Return the (x, y) coordinate for the center point of the cell that contains the specified text.  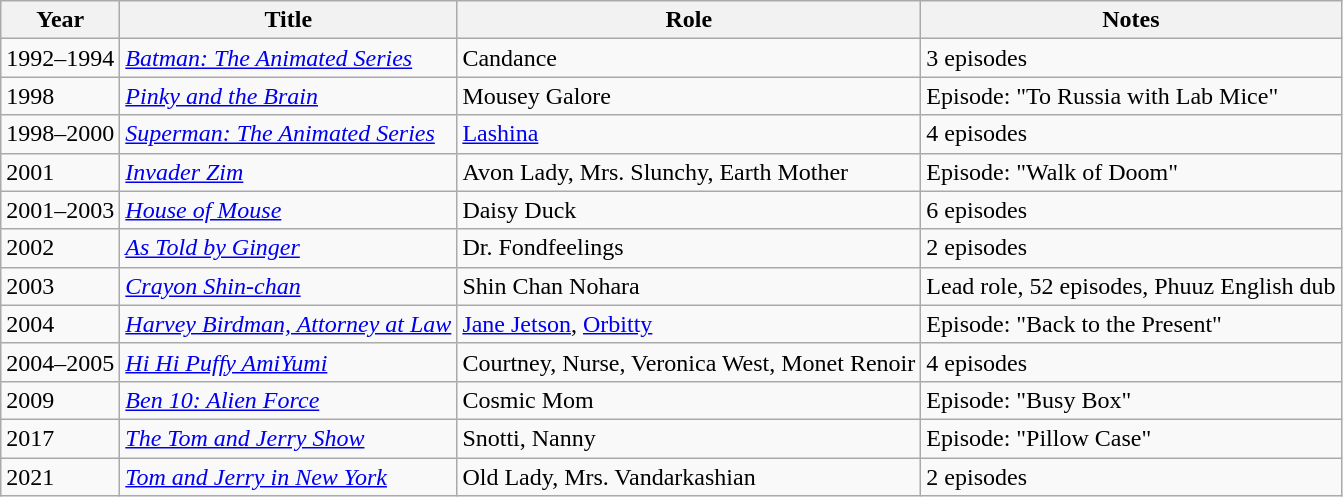
Title (288, 20)
Ben 10: Alien Force (288, 400)
Invader Zim (288, 172)
Jane Jetson, Orbitty (689, 324)
Role (689, 20)
Pinky and the Brain (288, 96)
3 episodes (1131, 58)
2017 (60, 438)
Episode: "Pillow Case" (1131, 438)
The Tom and Jerry Show (288, 438)
Year (60, 20)
Episode: "Walk of Doom" (1131, 172)
Daisy Duck (689, 210)
1998 (60, 96)
Batman: The Animated Series (288, 58)
2004 (60, 324)
2001–2003 (60, 210)
Lashina (689, 134)
2002 (60, 248)
Lead role, 52 episodes, Phuuz English dub (1131, 286)
6 episodes (1131, 210)
Mousey Galore (689, 96)
Shin Chan Nohara (689, 286)
Snotti, Nanny (689, 438)
House of Mouse (288, 210)
Dr. Fondfeelings (689, 248)
2003 (60, 286)
As Told by Ginger (288, 248)
Tom and Jerry in New York (288, 477)
2021 (60, 477)
Superman: The Animated Series (288, 134)
Courtney, Nurse, Veronica West, Monet Renoir (689, 362)
Avon Lady, Mrs. Slunchy, Earth Mother (689, 172)
2001 (60, 172)
Episode: "To Russia with Lab Mice" (1131, 96)
Crayon Shin-chan (288, 286)
Harvey Birdman, Attorney at Law (288, 324)
2009 (60, 400)
1992–1994 (60, 58)
1998–2000 (60, 134)
Episode: "Back to the Present" (1131, 324)
Cosmic Mom (689, 400)
Episode: "Busy Box" (1131, 400)
Candance (689, 58)
Old Lady, Mrs. Vandarkashian (689, 477)
Notes (1131, 20)
Hi Hi Puffy AmiYumi (288, 362)
2004–2005 (60, 362)
